Locate the cell with the specified text and output its [X, Y] center coordinate. 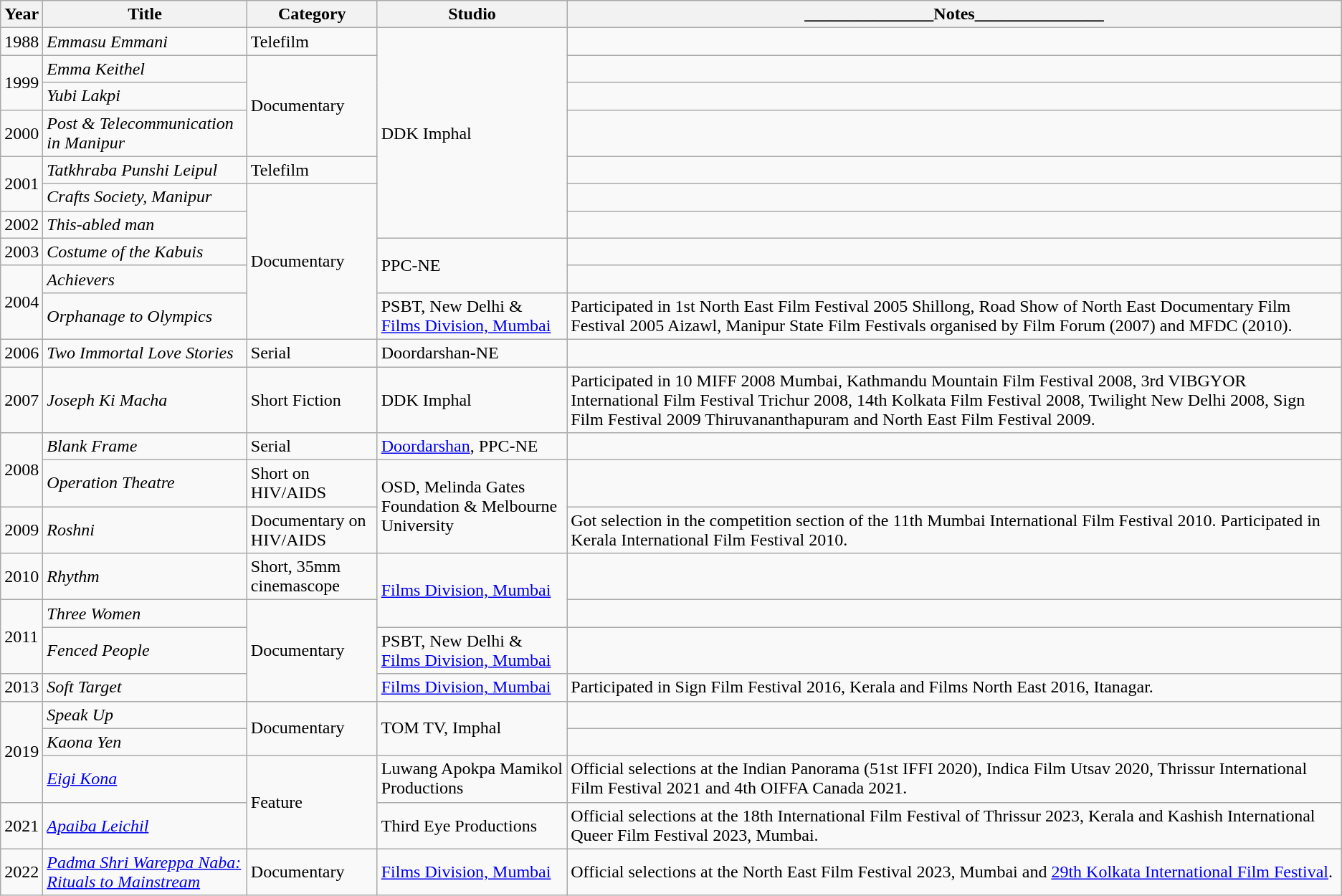
Participated in Sign Film Festival 2016, Kerala and Films North East 2016, Itanagar. [954, 687]
Short, 35mm cinemascope [312, 576]
2022 [22, 872]
2000 [22, 133]
Category [312, 14]
Official selections at the 18th International Film Festival of Thrissur 2023, Kerala and Kashish International Queer Film Festival 2023, Mumbai. [954, 826]
Studio [472, 14]
Emmasu Emmani [145, 42]
OSD, Melinda Gates Foundation & Melbourne University [472, 507]
Doordarshan, PPC-NE [472, 447]
Emma Keithel [145, 69]
2013 [22, 687]
Title [145, 14]
Soft Target [145, 687]
Kaona Yen [145, 742]
Joseph Ki Macha [145, 400]
2007 [22, 400]
Post & Telecommunication in Manipur [145, 133]
_______________Notes_______________ [954, 14]
2011 [22, 637]
2019 [22, 751]
Feature [312, 802]
2003 [22, 252]
Official selections at the North East Film Festival 2023, Mumbai and 29th Kolkata International Film Festival. [954, 872]
Two Immortal Love Stories [145, 353]
Year [22, 14]
Documentary on HIV/AIDS [312, 530]
Fenced People [145, 651]
Speak Up [145, 715]
TOM TV, Imphal [472, 728]
2006 [22, 353]
Short Fiction [312, 400]
Eigi Kona [145, 778]
2009 [22, 530]
Roshni [145, 530]
Achievers [145, 279]
2008 [22, 470]
Tatkhraba Punshi Leipul [145, 170]
2021 [22, 826]
Blank Frame [145, 447]
1988 [22, 42]
Doordarshan-NE [472, 353]
This-abled man [145, 224]
2010 [22, 576]
PPC-NE [472, 265]
Short on HIV/AIDS [312, 483]
Yubi Lakpi [145, 96]
Third Eye Productions [472, 826]
Three Women [145, 614]
Crafts Society, Manipur [145, 197]
Orphanage to Olympics [145, 315]
2001 [22, 184]
Padma Shri Wareppa Naba: Rituals to Mainstream [145, 872]
Rhythm [145, 576]
Apaiba Leichil [145, 826]
Luwang Apokpa Mamikol Productions [472, 778]
Costume of the Kabuis [145, 252]
Operation Theatre [145, 483]
2002 [22, 224]
1999 [22, 82]
2004 [22, 302]
